Return the (x, y) coordinate for the center point of the cell that contains the specified text.  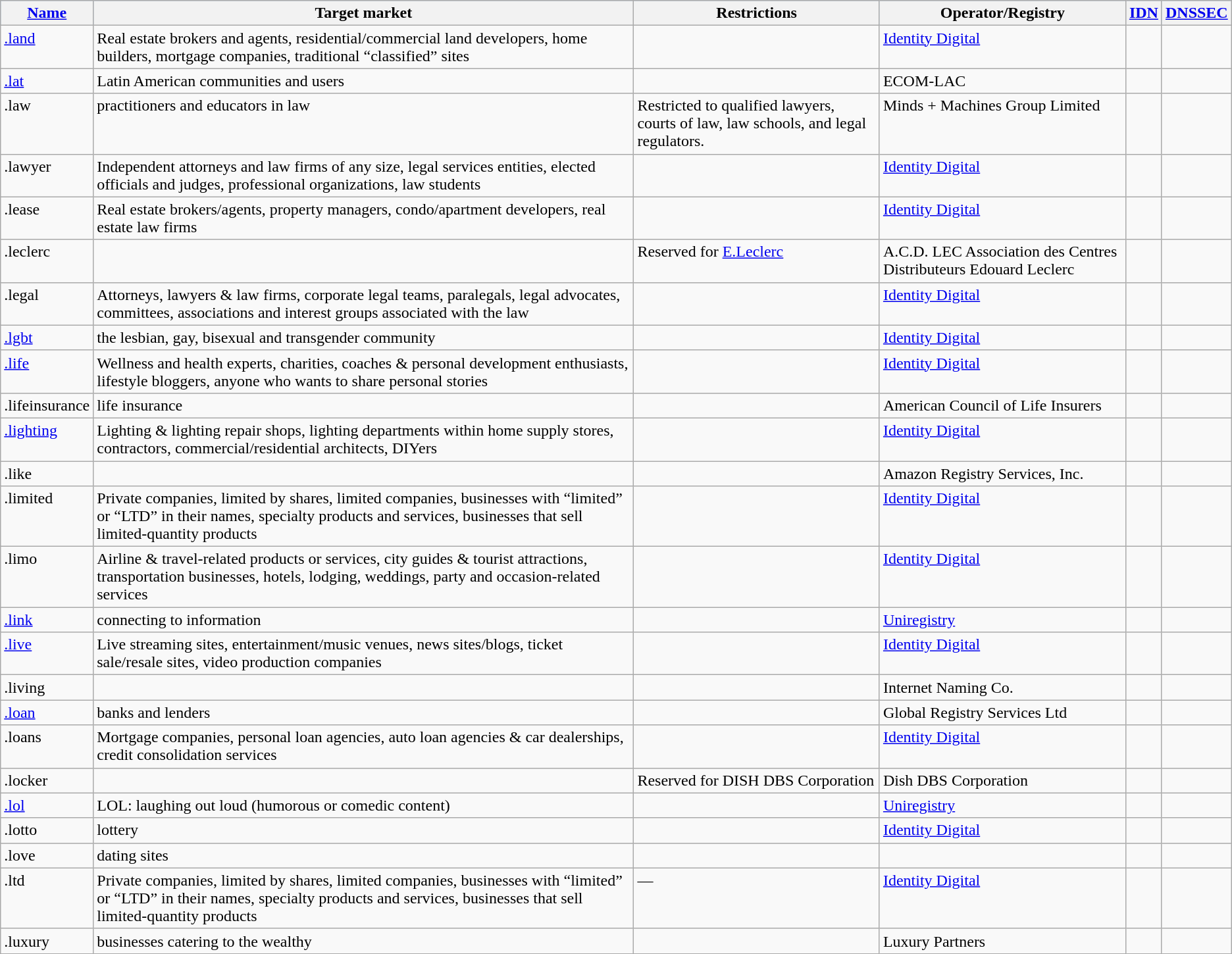
American Council of Life Insurers (1002, 405)
.lawyer (47, 175)
Minds + Machines Group Limited (1002, 124)
.leclerc (47, 261)
Mortgage companies, personal loan agencies, auto loan agencies & car dealerships, credit consolidation services (363, 746)
.lotto (47, 830)
Restrictions (757, 13)
DNSSEC (1196, 13)
IDN (1144, 13)
.locker (47, 780)
.lifeinsurance (47, 405)
Name (47, 13)
ECOM-LAC (1002, 81)
Luxury Partners (1002, 941)
.luxury (47, 941)
Reserved for E.Leclerc (757, 261)
the lesbian, gay, bisexual and transgender community (363, 338)
— (757, 898)
businesses catering to the wealthy (363, 941)
Global Registry Services Ltd (1002, 713)
Live streaming sites, entertainment/music venues, news sites/blogs, ticket sale/resale sites, video production companies (363, 654)
life insurance (363, 405)
.law (47, 124)
Dish DBS Corporation (1002, 780)
Operator/Registry (1002, 13)
.lighting (47, 439)
.limited (47, 516)
Reserved for DISH DBS Corporation (757, 780)
.love (47, 855)
.lgbt (47, 338)
Lighting & lighting repair shops, lighting departments within home supply stores, contractors, commercial/residential architects, DIYers (363, 439)
practitioners and educators in law (363, 124)
.life (47, 371)
.like (47, 473)
.legal (47, 304)
A.C.D. LEC Association des Centres Distributeurs Edouard Leclerc (1002, 261)
.lat (47, 81)
Amazon Registry Services, Inc. (1002, 473)
.loans (47, 746)
.land (47, 47)
Target market (363, 13)
connecting to information (363, 620)
Wellness and health experts, charities, coaches & personal development enthusiasts, lifestyle bloggers, anyone who wants to share personal stories (363, 371)
LOL: laughing out loud (humorous or comedic content) (363, 805)
.link (47, 620)
dating sites (363, 855)
Internet Naming Co. (1002, 688)
banks and lenders (363, 713)
.living (47, 688)
.live (47, 654)
.loan (47, 713)
Restricted to qualified lawyers, courts of law, law schools, and legal regulators. (757, 124)
Real estate brokers and agents, residential/commercial land developers, home builders, mortgage companies, traditional “classified” sites (363, 47)
.limo (47, 577)
.ltd (47, 898)
lottery (363, 830)
Latin American communities and users (363, 81)
.lease (47, 218)
.lol (47, 805)
Independent attorneys and law firms of any size, legal services entities, elected officials and judges, professional organizations, law students (363, 175)
Real estate brokers/agents, property managers, condo/apartment developers, real estate law firms (363, 218)
